Determine the [X, Y] coordinate at the center of the cell enclosing the given text.  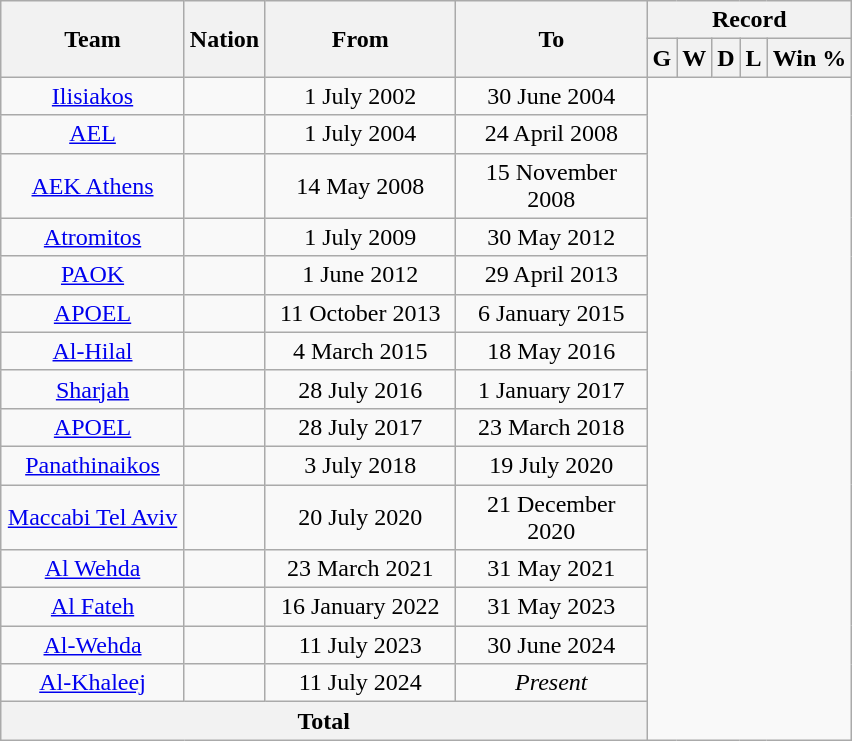
14 May 2008 [360, 186]
19 July 2020 [552, 465]
Sharjah [93, 389]
1 July 2009 [360, 237]
15 November 2008 [552, 186]
Nation [224, 39]
AEK Athens [93, 186]
1 July 2002 [360, 96]
Al-Khaleej [93, 683]
Ilisiakos [93, 96]
30 June 2024 [552, 645]
W [694, 58]
D [726, 58]
31 May 2021 [552, 569]
Total [324, 721]
Present [552, 683]
Maccabi Tel Aviv [93, 516]
PAOK [93, 275]
11 July 2023 [360, 645]
Win % [810, 58]
18 May 2016 [552, 351]
31 May 2023 [552, 607]
From [360, 39]
Al-Wehda [93, 645]
Al Wehda [93, 569]
Al-Hilal [93, 351]
To [552, 39]
29 April 2013 [552, 275]
AEL [93, 134]
4 March 2015 [360, 351]
1 July 2004 [360, 134]
1 June 2012 [360, 275]
24 April 2008 [552, 134]
G [662, 58]
Record [750, 20]
Panathinaikos [93, 465]
1 January 2017 [552, 389]
30 June 2004 [552, 96]
3 July 2018 [360, 465]
23 March 2018 [552, 427]
30 May 2012 [552, 237]
21 December 2020 [552, 516]
L [754, 58]
Atromitos [93, 237]
11 October 2013 [360, 313]
20 July 2020 [360, 516]
28 July 2017 [360, 427]
Team [93, 39]
23 March 2021 [360, 569]
28 July 2016 [360, 389]
6 January 2015 [552, 313]
11 July 2024 [360, 683]
16 January 2022 [360, 607]
Al Fateh [93, 607]
